Identify which cell holds the provided text, then report its (X, Y) central coordinate. 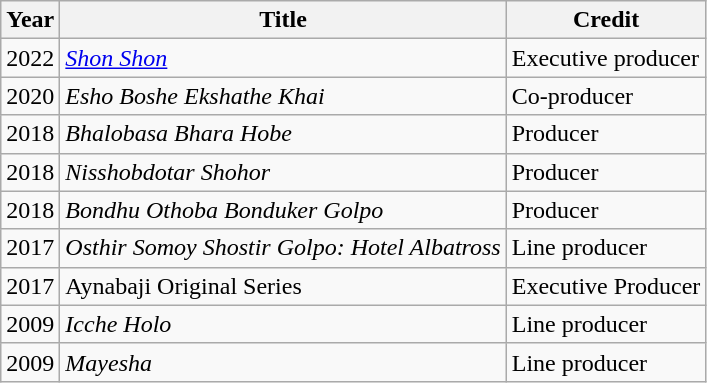
Icche Holo (283, 324)
Osthir Somoy Shostir Golpo: Hotel Albatross (283, 248)
Bondhu Othoba Bonduker Golpo (283, 210)
Executive Producer (606, 286)
Bhalobasa Bhara Hobe (283, 134)
2022 (30, 58)
Credit (606, 20)
Co-producer (606, 96)
Esho Boshe Ekshathe Khai (283, 96)
2020 (30, 96)
Mayesha (283, 362)
Nisshobdotar Shohor (283, 172)
Year (30, 20)
Shon Shon (283, 58)
Executive producer (606, 58)
Aynabaji Original Series (283, 286)
Title (283, 20)
